Determine the (x, y) coordinate at the center of the cell enclosing the given text.  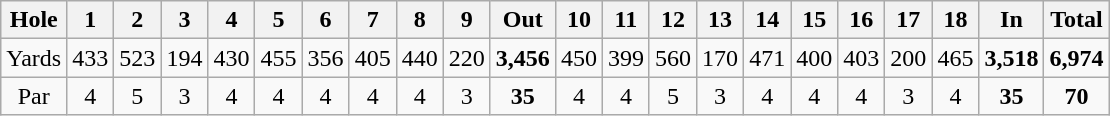
523 (138, 58)
13 (720, 20)
11 (626, 20)
18 (956, 20)
16 (862, 20)
450 (578, 58)
3,518 (1012, 58)
6,974 (1076, 58)
Out (522, 20)
2 (138, 20)
Par (34, 96)
400 (814, 58)
430 (232, 58)
In (1012, 20)
3,456 (522, 58)
70 (1076, 96)
194 (184, 58)
17 (908, 20)
200 (908, 58)
Hole (34, 20)
403 (862, 58)
560 (672, 58)
12 (672, 20)
465 (956, 58)
399 (626, 58)
14 (768, 20)
170 (720, 58)
6 (326, 20)
440 (420, 58)
7 (372, 20)
Yards (34, 58)
15 (814, 20)
455 (278, 58)
8 (420, 20)
1 (90, 20)
220 (466, 58)
405 (372, 58)
Total (1076, 20)
433 (90, 58)
10 (578, 20)
356 (326, 58)
9 (466, 20)
471 (768, 58)
